Scan for the cell matching the given text and deliver its (x, y) coordinate at center. 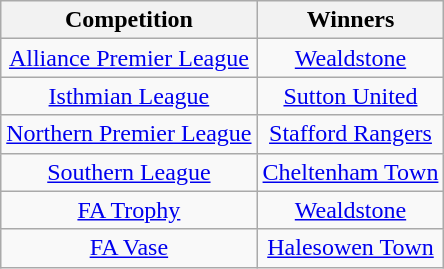
Halesowen Town (350, 248)
Southern League (129, 172)
Stafford Rangers (350, 134)
Winners (350, 20)
Cheltenham Town (350, 172)
Isthmian League (129, 96)
Competition (129, 20)
Sutton United (350, 96)
Northern Premier League (129, 134)
Alliance Premier League (129, 58)
FA Trophy (129, 210)
FA Vase (129, 248)
